For the text-containing cell, return its midpoint in (X, Y) coordinate format. 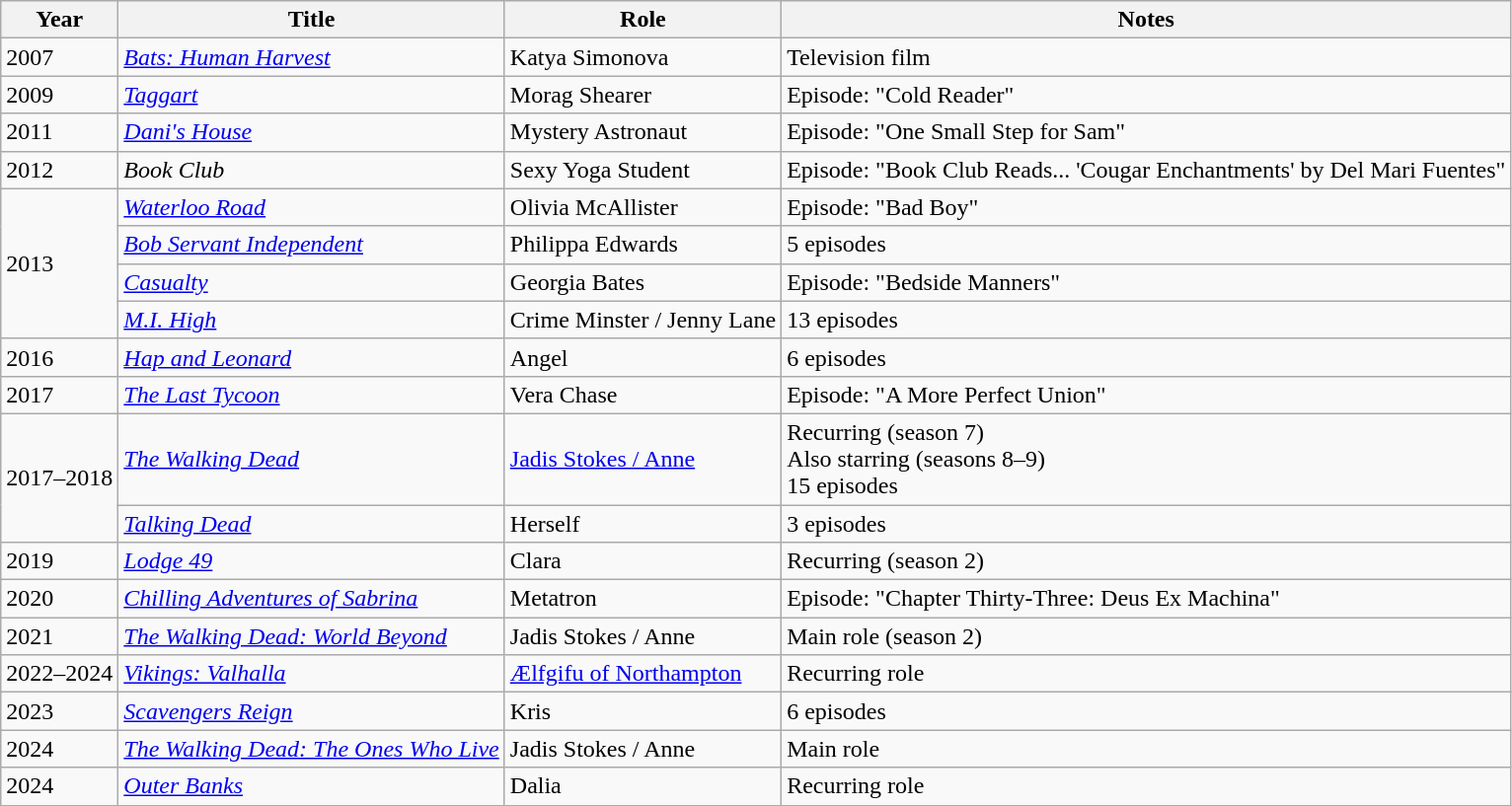
2019 (59, 561)
Dalia (643, 786)
Episode: "Cold Reader" (1147, 95)
Main role (1147, 749)
Episode: "Bad Boy" (1147, 207)
Television film (1147, 57)
Georgia Bates (643, 282)
Vikings: Valhalla (312, 674)
2023 (59, 711)
2009 (59, 95)
Outer Banks (312, 786)
Lodge 49 (312, 561)
Waterloo Road (312, 207)
13 episodes (1147, 320)
2013 (59, 263)
Olivia McAllister (643, 207)
Kris (643, 711)
2011 (59, 132)
Taggart (312, 95)
M.I. High (312, 320)
Sexy Yoga Student (643, 170)
Episode: "Chapter Thirty-Three: Deus Ex Machina" (1147, 599)
Bob Servant Independent (312, 245)
Episode: "One Small Step for Sam" (1147, 132)
Main role (season 2) (1147, 636)
2021 (59, 636)
Role (643, 20)
Recurring (season 7)Also starring (seasons 8–9)15 episodes (1147, 459)
The Walking Dead: World Beyond (312, 636)
2020 (59, 599)
Notes (1147, 20)
Hap and Leonard (312, 357)
Herself (643, 524)
2017 (59, 395)
Episode: "Book Club Reads... 'Cougar Enchantments' by Del Mari Fuentes" (1147, 170)
Talking Dead (312, 524)
Title (312, 20)
Episode: "Bedside Manners" (1147, 282)
Vera Chase (643, 395)
Morag Shearer (643, 95)
5 episodes (1147, 245)
Scavengers Reign (312, 711)
Mystery Astronaut (643, 132)
Book Club (312, 170)
Katya Simonova (643, 57)
Angel (643, 357)
The Last Tycoon (312, 395)
Crime Minster / Jenny Lane (643, 320)
Philippa Edwards (643, 245)
Episode: "A More Perfect Union" (1147, 395)
2017–2018 (59, 477)
2016 (59, 357)
Dani's House (312, 132)
3 episodes (1147, 524)
2007 (59, 57)
The Walking Dead: The Ones Who Live (312, 749)
Year (59, 20)
Ælfgifu of Northampton (643, 674)
Metatron (643, 599)
2012 (59, 170)
2022–2024 (59, 674)
Casualty (312, 282)
Clara (643, 561)
Chilling Adventures of Sabrina (312, 599)
Recurring (season 2) (1147, 561)
The Walking Dead (312, 459)
Bats: Human Harvest (312, 57)
